Determine the (x, y) coordinate at the center of the cell enclosing the given text.  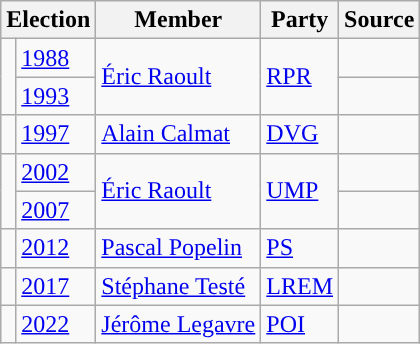
PS (300, 248)
2007 (56, 210)
Election (48, 20)
POI (300, 324)
1988 (56, 58)
Stéphane Testé (178, 286)
Source (380, 20)
Jérôme Legavre (178, 324)
2012 (56, 248)
Alain Calmat (178, 134)
Pascal Popelin (178, 248)
Party (300, 20)
2017 (56, 286)
DVG (300, 134)
1997 (56, 134)
2022 (56, 324)
Member (178, 20)
UMP (300, 191)
2002 (56, 172)
1993 (56, 96)
RPR (300, 77)
LREM (300, 286)
